For the text-containing cell, return its midpoint in (X, Y) coordinate format. 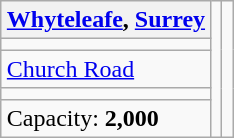
Church Road (106, 69)
Whyteleafe, Surrey (106, 20)
Capacity: 2,000 (106, 118)
